For the text-containing cell, return its midpoint in [x, y] coordinate format. 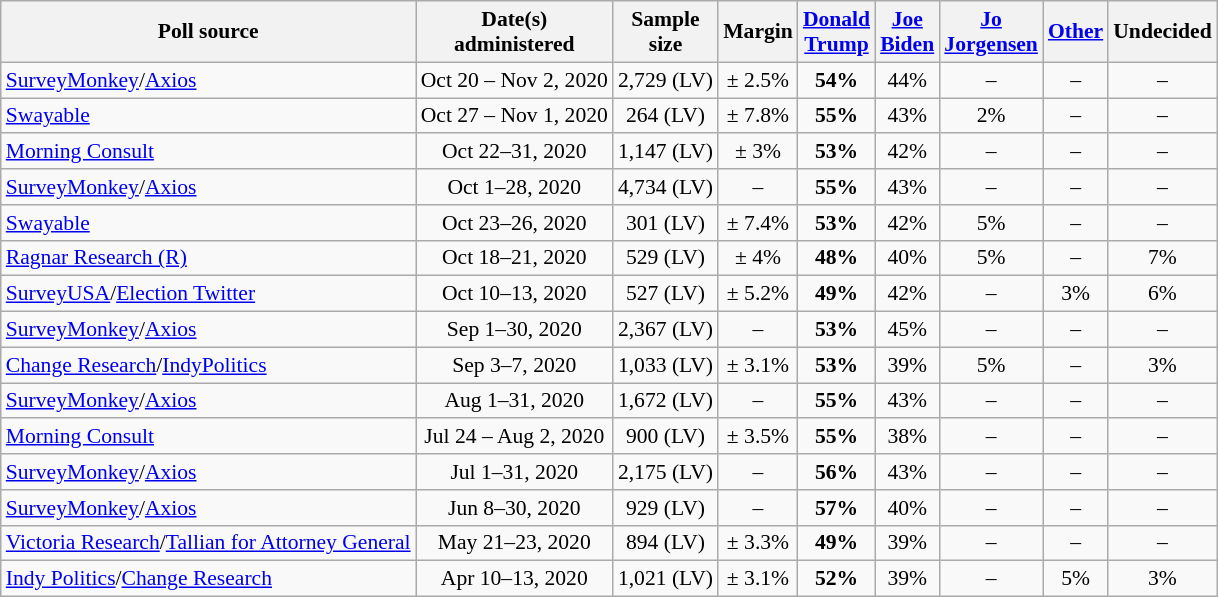
Oct 27 – Nov 1, 2020 [514, 116]
Margin [758, 32]
Oct 10–13, 2020 [514, 294]
Poll source [208, 32]
± 3.5% [758, 437]
48% [836, 258]
Undecided [1162, 32]
DonaldTrump [836, 32]
± 5.2% [758, 294]
JoeBiden [907, 32]
56% [836, 472]
May 21–23, 2020 [514, 543]
Oct 22–31, 2020 [514, 152]
45% [907, 330]
1,147 (LV) [666, 152]
44% [907, 80]
2,367 (LV) [666, 330]
± 3.3% [758, 543]
± 7.8% [758, 116]
Ragnar Research (R) [208, 258]
± 3% [758, 152]
2,175 (LV) [666, 472]
Oct 20 – Nov 2, 2020 [514, 80]
Date(s)administered [514, 32]
529 (LV) [666, 258]
± 7.4% [758, 223]
527 (LV) [666, 294]
JoJorgensen [991, 32]
264 (LV) [666, 116]
900 (LV) [666, 437]
Victoria Research/Tallian for Attorney General [208, 543]
1,021 (LV) [666, 579]
Oct 1–28, 2020 [514, 187]
Aug 1–31, 2020 [514, 401]
SurveyUSA/Election Twitter [208, 294]
Indy Politics/Change Research [208, 579]
± 4% [758, 258]
Samplesize [666, 32]
± 2.5% [758, 80]
2,729 (LV) [666, 80]
Other [1076, 32]
929 (LV) [666, 508]
Change Research/IndyPolitics [208, 365]
38% [907, 437]
Oct 23–26, 2020 [514, 223]
301 (LV) [666, 223]
Apr 10–13, 2020 [514, 579]
Oct 18–21, 2020 [514, 258]
4,734 (LV) [666, 187]
Sep 3–7, 2020 [514, 365]
54% [836, 80]
57% [836, 508]
Sep 1–30, 2020 [514, 330]
6% [1162, 294]
52% [836, 579]
1,672 (LV) [666, 401]
7% [1162, 258]
2% [991, 116]
Jul 1–31, 2020 [514, 472]
1,033 (LV) [666, 365]
894 (LV) [666, 543]
Jun 8–30, 2020 [514, 508]
Jul 24 – Aug 2, 2020 [514, 437]
